Determine the (X, Y) coordinate at the center of the cell enclosing the given text.  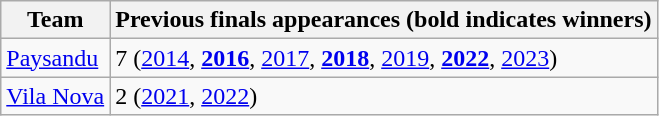
7 (2014, 2016, 2017, 2018, 2019, 2022, 2023) (384, 58)
Vila Nova (56, 96)
Team (56, 20)
Paysandu (56, 58)
2 (2021, 2022) (384, 96)
Previous finals appearances (bold indicates winners) (384, 20)
